Extract the [x, y] coordinate from the center of the cell holding the provided text.  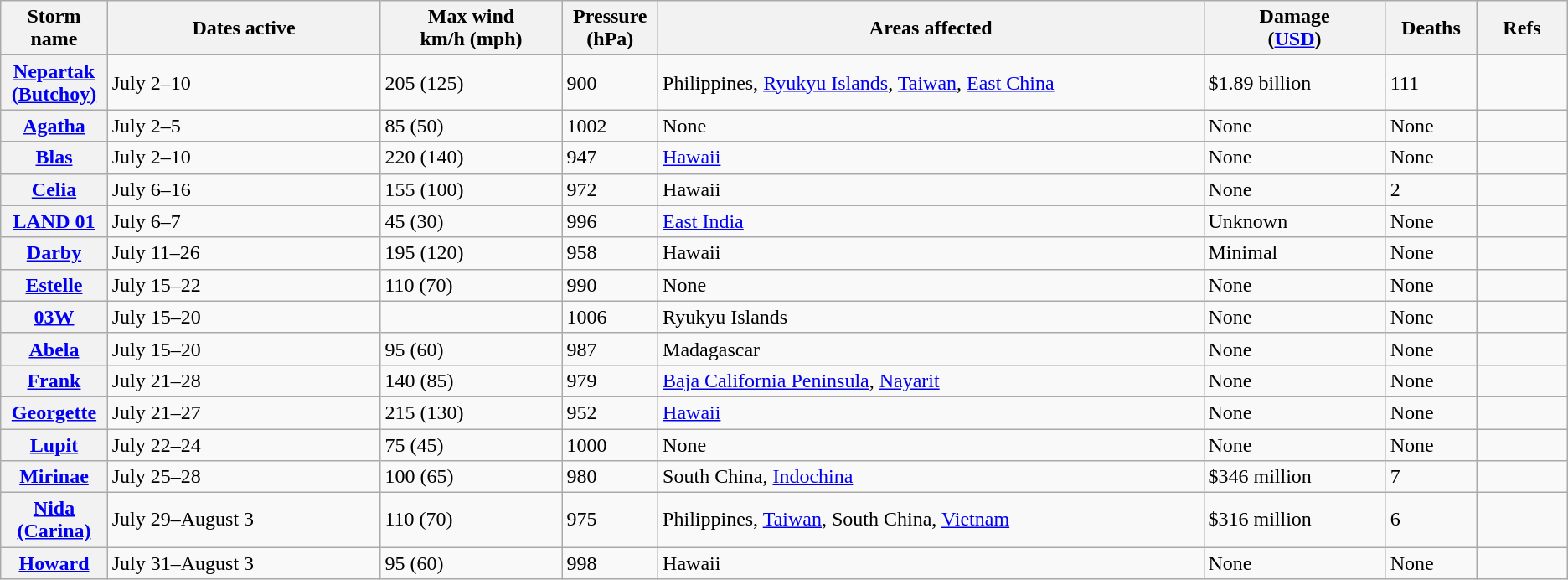
Baja California Peninsula, Nayarit [931, 381]
947 [610, 158]
July 6–7 [244, 221]
45 (30) [471, 221]
$316 million [1295, 520]
980 [610, 477]
Minimal [1295, 253]
7 [1431, 477]
July 15–22 [244, 285]
Nida (Carina) [54, 520]
July 6–16 [244, 189]
Philippines, Ryukyu Islands, Taiwan, East China [931, 82]
Nepartak (Butchoy) [54, 82]
Areas affected [931, 28]
Estelle [54, 285]
Max windkm/h (mph) [471, 28]
July 2–5 [244, 126]
July 21–27 [244, 412]
2 [1431, 189]
6 [1431, 520]
Frank [54, 381]
Howard [54, 563]
975 [610, 520]
220 (140) [471, 158]
LAND 01 [54, 221]
July 29–August 3 [244, 520]
1000 [610, 445]
Madagascar [931, 349]
155 (100) [471, 189]
Philippines, Taiwan, South China, Vietnam [931, 520]
Lupit [54, 445]
215 (130) [471, 412]
Unknown [1295, 221]
South China, Indochina [931, 477]
July 21–28 [244, 381]
July 11–26 [244, 253]
987 [610, 349]
Storm name [54, 28]
958 [610, 253]
Darby [54, 253]
111 [1431, 82]
Mirinae [54, 477]
100 (65) [471, 477]
998 [610, 563]
Deaths [1431, 28]
Celia [54, 189]
Abela [54, 349]
205 (125) [471, 82]
Ryukyu Islands [931, 317]
03W [54, 317]
979 [610, 381]
July 25–28 [244, 477]
1006 [610, 317]
Refs [1523, 28]
$1.89 billion [1295, 82]
Damage(USD) [1295, 28]
Georgette [54, 412]
$346 million [1295, 477]
952 [610, 412]
East India [931, 221]
900 [610, 82]
Pressure(hPa) [610, 28]
195 (120) [471, 253]
85 (50) [471, 126]
140 (85) [471, 381]
Blas [54, 158]
Dates active [244, 28]
990 [610, 285]
996 [610, 221]
July 22–24 [244, 445]
1002 [610, 126]
972 [610, 189]
July 31–August 3 [244, 563]
75 (45) [471, 445]
Agatha [54, 126]
